Identify which cell holds the provided text, then report its [X, Y] central coordinate. 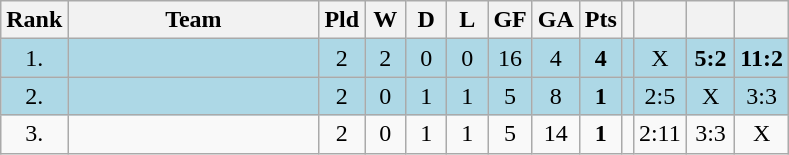
14 [556, 134]
5:2 [710, 58]
2:11 [660, 134]
GF [510, 20]
2. [34, 96]
8 [556, 96]
Pts [600, 20]
Team [194, 20]
Rank [34, 20]
11:2 [762, 58]
3. [34, 134]
Pld [342, 20]
D [426, 20]
2:5 [660, 96]
16 [510, 58]
W [386, 20]
GA [556, 20]
L [468, 20]
1. [34, 58]
